Determine the [x, y] coordinate at the center of the cell enclosing the given text.  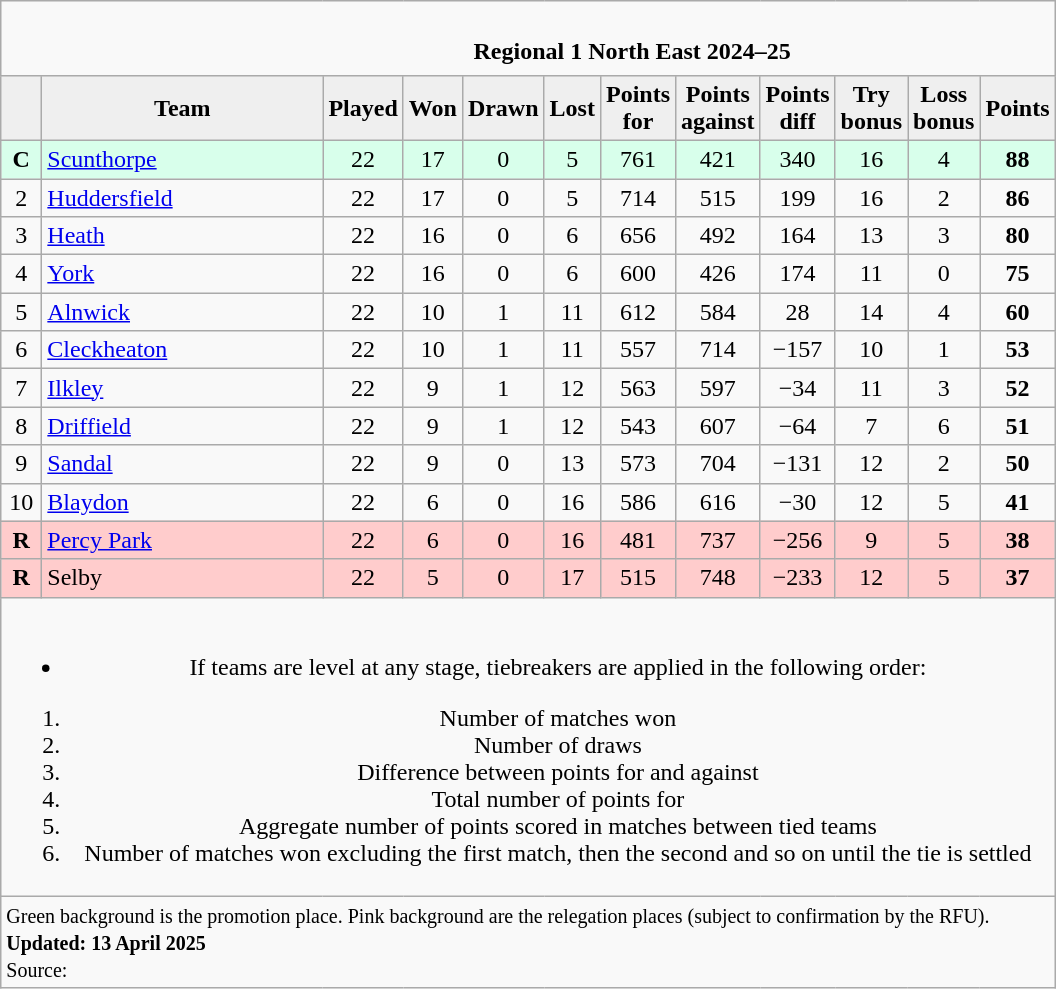
656 [638, 236]
Points diff [798, 108]
492 [718, 236]
−256 [798, 540]
616 [718, 502]
597 [718, 388]
586 [638, 502]
38 [1018, 540]
Huddersfield [182, 197]
−157 [798, 350]
164 [798, 236]
York [182, 274]
426 [718, 274]
Played [363, 108]
704 [718, 464]
584 [718, 312]
Alnwick [182, 312]
52 [1018, 388]
174 [798, 274]
Blaydon [182, 502]
199 [798, 197]
Won [432, 108]
340 [798, 159]
−30 [798, 502]
Heath [182, 236]
Drawn [503, 108]
Try bonus [871, 108]
C [22, 159]
Selby [182, 578]
−34 [798, 388]
Green background is the promotion place. Pink background are the relegation places (subject to confirmation by the RFU).Updated: 13 April 2025Source: [528, 942]
607 [718, 426]
75 [1018, 274]
86 [1018, 197]
Scunthorpe [182, 159]
60 [1018, 312]
557 [638, 350]
80 [1018, 236]
Points for [638, 108]
50 [1018, 464]
761 [638, 159]
421 [718, 159]
737 [718, 540]
37 [1018, 578]
14 [871, 312]
Loss bonus [944, 108]
563 [638, 388]
Cleckheaton [182, 350]
Team [182, 108]
Points [1018, 108]
748 [718, 578]
Sandal [182, 464]
−233 [798, 578]
51 [1018, 426]
Points against [718, 108]
543 [638, 426]
600 [638, 274]
481 [638, 540]
Driffield [182, 426]
573 [638, 464]
Ilkley [182, 388]
53 [1018, 350]
−131 [798, 464]
−64 [798, 426]
612 [638, 312]
28 [798, 312]
88 [1018, 159]
41 [1018, 502]
8 [22, 426]
Percy Park [182, 540]
Lost [572, 108]
